Determine the (X, Y) coordinate at the center of the cell enclosing the given text.  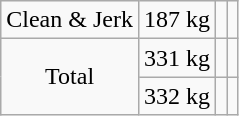
332 kg (176, 96)
Total (70, 77)
187 kg (176, 20)
Clean & Jerk (70, 20)
331 kg (176, 58)
